Extract the [x, y] coordinate from the center of the cell holding the provided text.  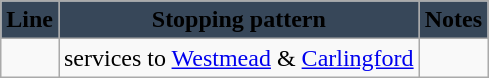
services to Westmead & Carlingford [238, 58]
Stopping pattern [238, 20]
Notes [453, 20]
Line [30, 20]
